Extract the (x, y) coordinate from the center of the cell holding the provided text.  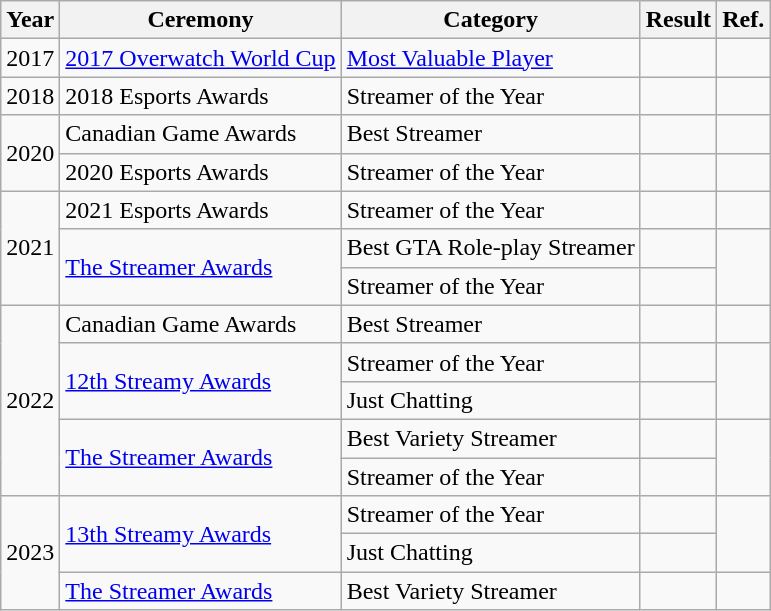
Year (30, 20)
13th Streamy Awards (200, 534)
12th Streamy Awards (200, 381)
2020 Esports Awards (200, 172)
Best GTA Role-play Streamer (490, 248)
2021 (30, 248)
2017 Overwatch World Cup (200, 58)
2018 Esports Awards (200, 96)
2022 (30, 400)
2021 Esports Awards (200, 210)
Result (678, 20)
Category (490, 20)
Ceremony (200, 20)
2018 (30, 96)
2023 (30, 553)
2020 (30, 153)
Most Valuable Player (490, 58)
Ref. (744, 20)
2017 (30, 58)
